For the text-containing cell, return its midpoint in (X, Y) coordinate format. 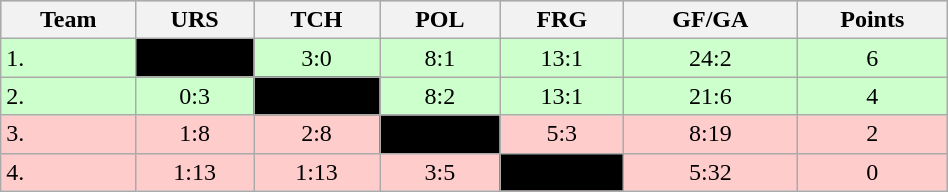
3:5 (440, 172)
21:6 (710, 96)
GF/GA (710, 20)
4 (872, 96)
Points (872, 20)
POL (440, 20)
Team (68, 20)
0 (872, 172)
3. (68, 134)
6 (872, 58)
2 (872, 134)
0:3 (195, 96)
2. (68, 96)
1:8 (195, 134)
1. (68, 58)
5:3 (562, 134)
8:19 (710, 134)
TCH (317, 20)
2:8 (317, 134)
FRG (562, 20)
8:2 (440, 96)
URS (195, 20)
24:2 (710, 58)
3:0 (317, 58)
8:1 (440, 58)
4. (68, 172)
5:32 (710, 172)
